Scan for the cell matching the given text and deliver its (X, Y) coordinate at center. 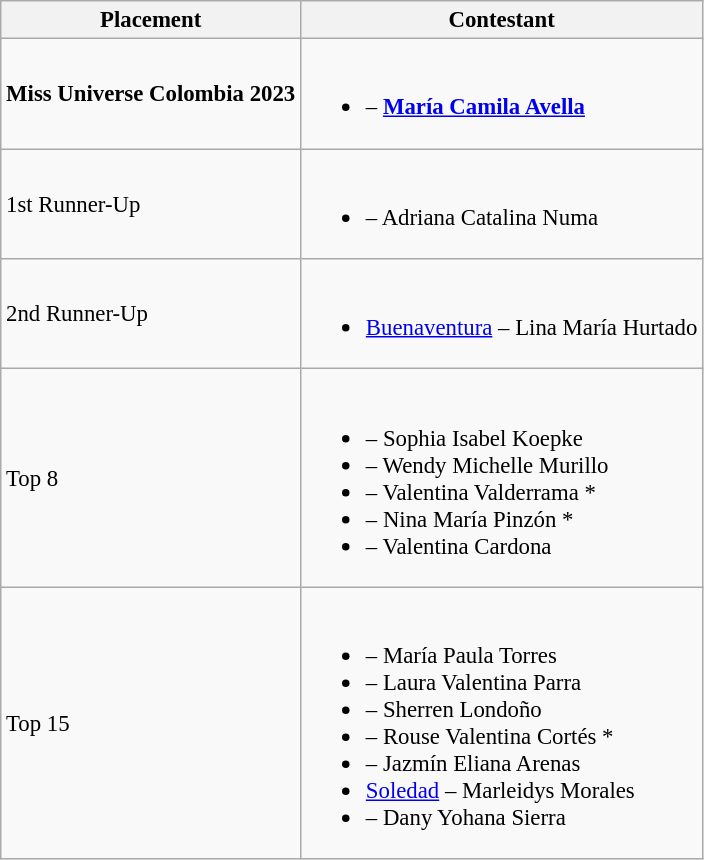
Placement (151, 20)
2nd Runner-Up (151, 314)
– María Camila Avella (502, 94)
– Sophia Isabel Koepke – Wendy Michelle Murillo – Valentina Valderrama * – Nina María Pinzón * – Valentina Cardona (502, 478)
– Adriana Catalina Numa (502, 204)
Contestant (502, 20)
Miss Universe Colombia 2023 (151, 94)
1st Runner-Up (151, 204)
Top 8 (151, 478)
Buenaventura – Lina María Hurtado (502, 314)
Top 15 (151, 723)
